For the text-containing cell, return its midpoint in [x, y] coordinate format. 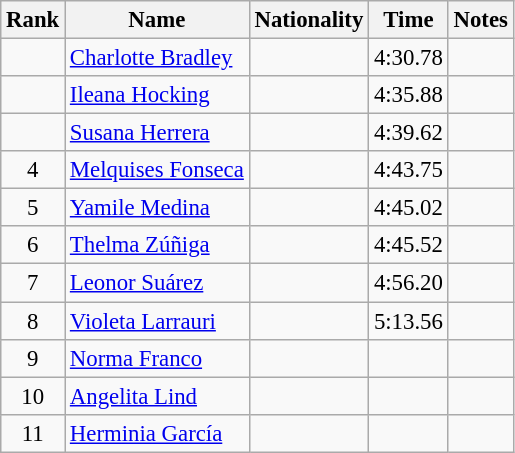
Angelita Lind [158, 396]
Thelma Zúñiga [158, 245]
10 [33, 396]
5:13.56 [409, 321]
9 [33, 358]
Charlotte Bradley [158, 58]
Norma Franco [158, 358]
4:39.62 [409, 133]
4:45.02 [409, 208]
Melquises Fonseca [158, 170]
Ileana Hocking [158, 95]
Yamile Medina [158, 208]
6 [33, 245]
Notes [480, 20]
Herminia García [158, 433]
Nationality [308, 20]
7 [33, 283]
Time [409, 20]
Violeta Larrauri [158, 321]
4:35.88 [409, 95]
11 [33, 433]
5 [33, 208]
Rank [33, 20]
8 [33, 321]
4 [33, 170]
4:43.75 [409, 170]
Susana Herrera [158, 133]
4:30.78 [409, 58]
4:56.20 [409, 283]
4:45.52 [409, 245]
Name [158, 20]
Leonor Suárez [158, 283]
